Provide the (x, y) coordinate of the cell's center where the given text is located.  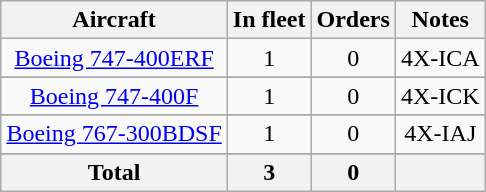
Total (114, 172)
Orders (353, 20)
3 (269, 172)
4X-ICK (440, 96)
Boeing 747-400ERF (114, 58)
Aircraft (114, 20)
Notes (440, 20)
Boeing 767-300BDSF (114, 134)
In fleet (269, 20)
4X-IAJ (440, 134)
4X-ICA (440, 58)
Boeing 747-400F (114, 96)
